Find where the given text appears and provide that cell's center as (x, y) coordinate. 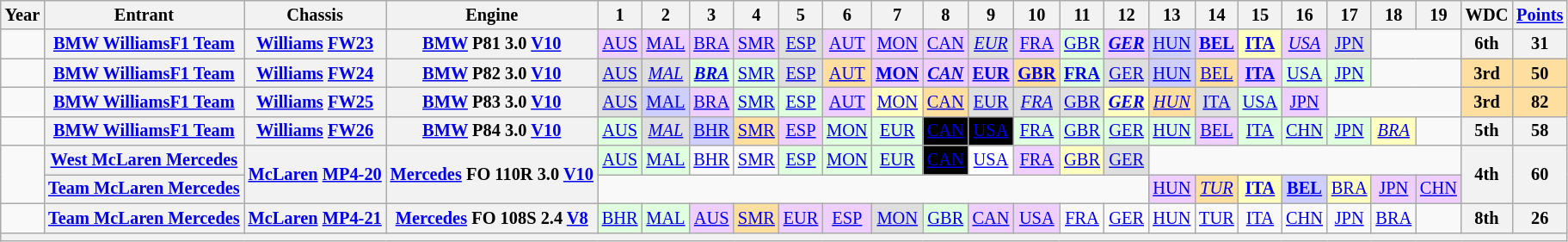
8th (1487, 218)
Mercedes FO 110R 3.0 V10 (492, 174)
Williams FW24 (315, 73)
BMW P81 3.0 V10 (492, 44)
BMW P82 3.0 V10 (492, 73)
Entrant (144, 15)
58 (1540, 131)
4th (1487, 174)
18 (1393, 15)
6 (846, 15)
Williams FW25 (315, 102)
10 (1036, 15)
BMW P83 3.0 V10 (492, 102)
14 (1216, 15)
60 (1540, 174)
19 (1438, 15)
1 (620, 15)
WDC (1487, 15)
Chassis (315, 15)
12 (1127, 15)
4 (757, 15)
6th (1487, 44)
Engine (492, 15)
5th (1487, 131)
8 (946, 15)
BMW P84 3.0 V10 (492, 131)
82 (1540, 102)
5 (801, 15)
Year (22, 15)
15 (1260, 15)
11 (1082, 15)
McLaren MP4-21 (315, 218)
3 (711, 15)
26 (1540, 218)
Williams FW23 (315, 44)
7 (897, 15)
50 (1540, 73)
9 (991, 15)
Williams FW26 (315, 131)
McLaren MP4-20 (315, 174)
West McLaren Mercedes (144, 160)
2 (666, 15)
Mercedes FO 108S 2.4 V8 (492, 218)
17 (1350, 15)
13 (1171, 15)
31 (1540, 44)
Points (1540, 15)
16 (1304, 15)
